Pinpoint the cell where the given text exists, returning its [X, Y] midpoint coordinate. 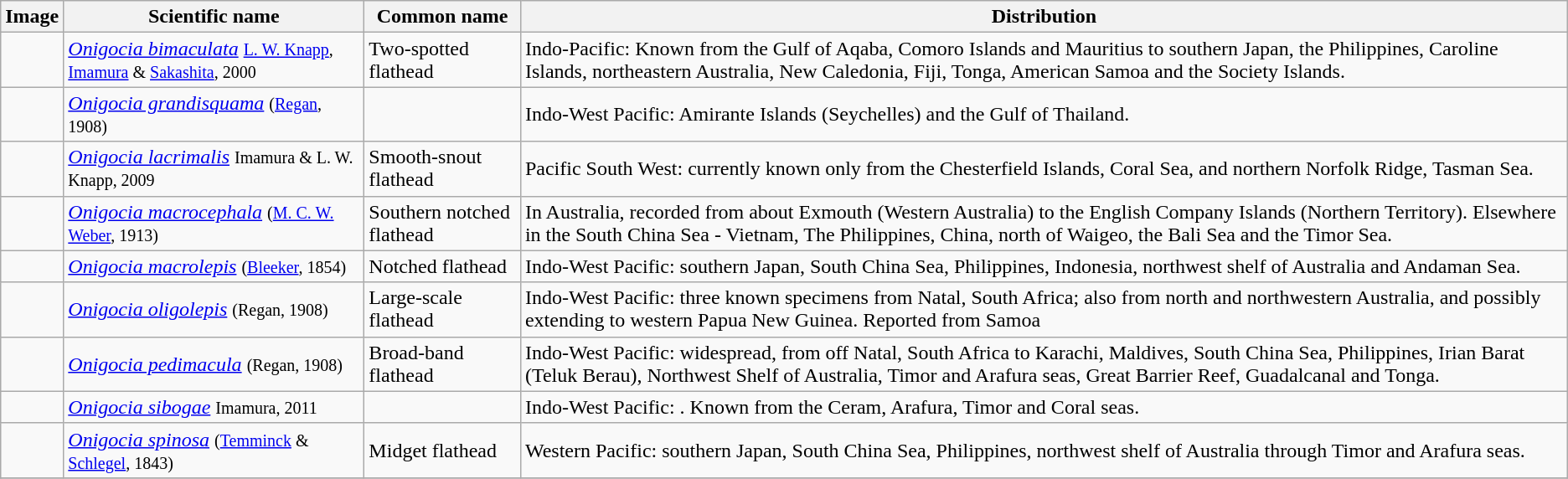
Large-scale flathead [442, 310]
Onigocia oligolepis (Regan, 1908) [214, 310]
Image [32, 17]
Southern notched flathead [442, 223]
Onigocia grandisquama (Regan, 1908) [214, 114]
Onigocia sibogae Imamura, 2011 [214, 407]
Scientific name [214, 17]
Pacific South West: currently known only from the Chesterfield Islands, Coral Sea, and northern Norfolk Ridge, Tasman Sea. [1044, 169]
Indo-West Pacific: . Known from the Ceram, Arafura, Timor and Coral seas. [1044, 407]
Midget flathead [442, 451]
Onigocia macrocephala (M. C. W. Weber, 1913) [214, 223]
Broad-band flathead [442, 363]
Common name [442, 17]
Onigocia macrolepis (Bleeker, 1854) [214, 266]
Onigocia lacrimalis Imamura & L. W. Knapp, 2009 [214, 169]
Notched flathead [442, 266]
Indo-West Pacific: southern Japan, South China Sea, Philippines, Indonesia, northwest shelf of Australia and Andaman Sea. [1044, 266]
Onigocia pedimacula (Regan, 1908) [214, 363]
Onigocia spinosa (Temminck & Schlegel, 1843) [214, 451]
Indo-West Pacific: Amirante Islands (Seychelles) and the Gulf of Thailand. [1044, 114]
Western Pacific: southern Japan, South China Sea, Philippines, northwest shelf of Australia through Timor and Arafura seas. [1044, 451]
Smooth-snout flathead [442, 169]
Two-spotted flathead [442, 60]
Distribution [1044, 17]
Onigocia bimaculata L. W. Knapp, Imamura & Sakashita, 2000 [214, 60]
